Extract the (X, Y) coordinate from the center of the cell holding the provided text.  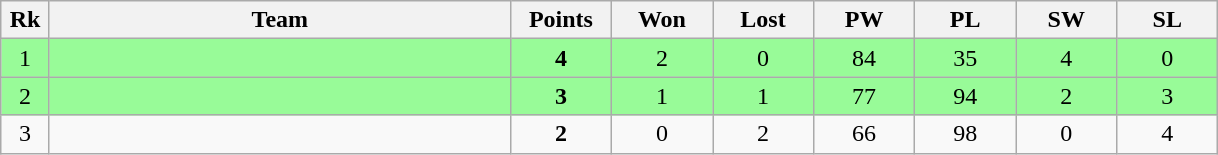
PW (864, 20)
SL (1168, 20)
94 (966, 96)
PL (966, 20)
35 (966, 58)
Lost (762, 20)
Points (560, 20)
66 (864, 134)
84 (864, 58)
Team (280, 20)
98 (966, 134)
SW (1066, 20)
Rk (26, 20)
77 (864, 96)
Won (662, 20)
